Find where the given text appears and provide that cell's center as [X, Y] coordinate. 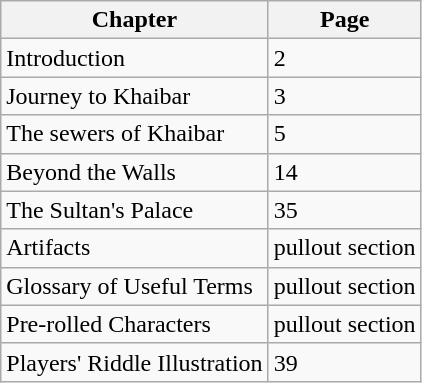
Page [344, 20]
35 [344, 210]
3 [344, 96]
Beyond the Walls [134, 172]
Players' Riddle Illustration [134, 362]
Introduction [134, 58]
Artifacts [134, 248]
39 [344, 362]
Glossary of Useful Terms [134, 286]
Journey to Khaibar [134, 96]
2 [344, 58]
The Sultan's Palace [134, 210]
Chapter [134, 20]
Pre-rolled Characters [134, 324]
The sewers of Khaibar [134, 134]
5 [344, 134]
14 [344, 172]
